Extract the (X, Y) coordinate from the center of the cell holding the provided text.  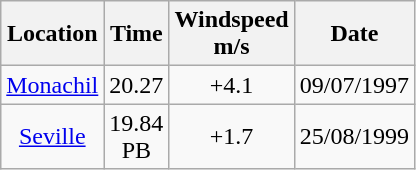
25/08/1999 (354, 136)
+4.1 (232, 85)
Seville (52, 136)
20.27 (136, 85)
Location (52, 34)
+1.7 (232, 136)
Windspeedm/s (232, 34)
Date (354, 34)
19.84PB (136, 136)
Monachil (52, 85)
09/07/1997 (354, 85)
Time (136, 34)
